Return [X, Y] of the center of cell containing provided text 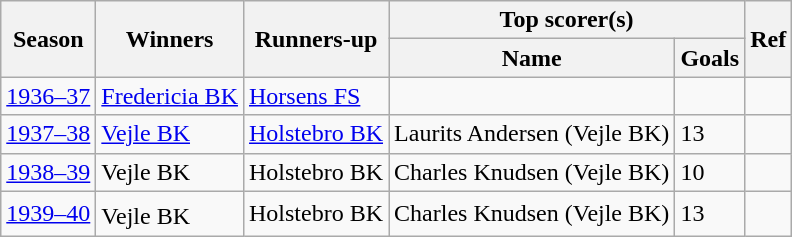
Fredericia BK [170, 96]
Season [48, 39]
1938–39 [48, 172]
Horsens FS [316, 96]
Runners-up [316, 39]
Top scorer(s) [567, 20]
10 [710, 172]
1939–40 [48, 214]
Name [532, 58]
1936–37 [48, 96]
1937–38 [48, 134]
Ref [768, 39]
Goals [710, 58]
Laurits Andersen (Vejle BK) [532, 134]
Winners [170, 39]
